Search for the cell housing the specified text and yield its [X, Y] center coordinate. 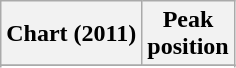
Chart (2011) [72, 34]
Peak position [188, 34]
